Output the (X, Y) coordinate of the center of the cell containing the given text.  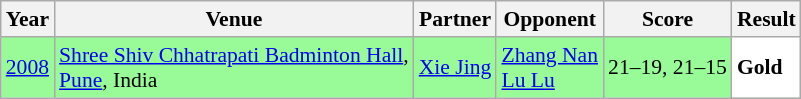
Venue (234, 19)
Opponent (550, 19)
Shree Shiv Chhatrapati Badminton Hall,Pune, India (234, 68)
Result (766, 19)
Partner (456, 19)
2008 (28, 68)
Xie Jing (456, 68)
Year (28, 19)
Score (668, 19)
21–19, 21–15 (668, 68)
Zhang Nan Lu Lu (550, 68)
Gold (766, 68)
